Determine the (x, y) coordinate at the center of the cell enclosing the given text.  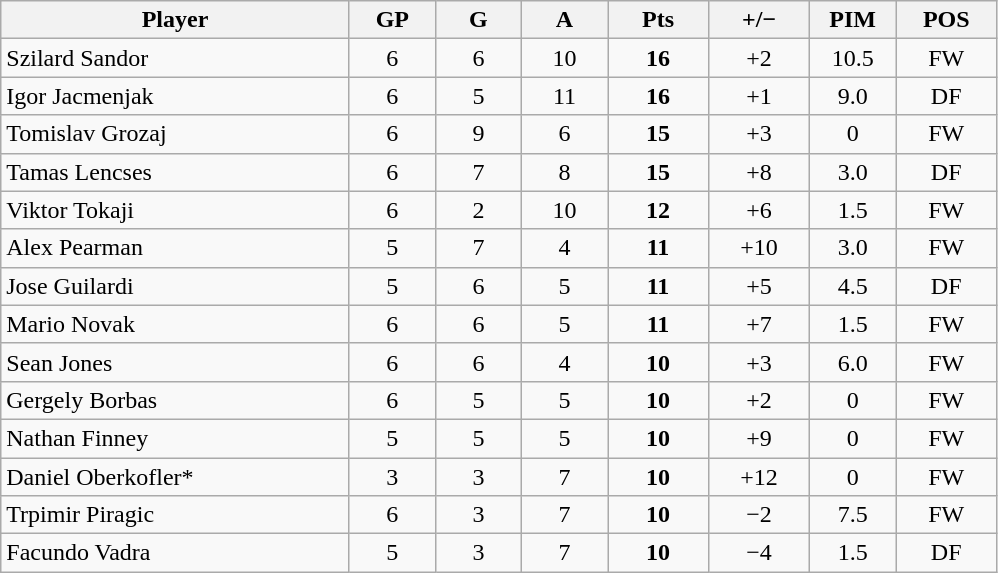
10.5 (853, 58)
Trpimir Piragic (176, 515)
2 (478, 210)
8 (564, 172)
+6 (760, 210)
Facundo Vadra (176, 553)
−4 (760, 553)
Jose Guilardi (176, 286)
Viktor Tokaji (176, 210)
9 (478, 134)
+1 (760, 96)
12 (658, 210)
Mario Novak (176, 324)
A (564, 20)
+7 (760, 324)
G (478, 20)
4.5 (853, 286)
Pts (658, 20)
+5 (760, 286)
+12 (760, 477)
GP (392, 20)
+10 (760, 248)
Player (176, 20)
+9 (760, 438)
POS (946, 20)
PIM (853, 20)
9.0 (853, 96)
Sean Jones (176, 362)
Tamas Lencses (176, 172)
7.5 (853, 515)
Tomislav Grozaj (176, 134)
−2 (760, 515)
Nathan Finney (176, 438)
+/− (760, 20)
Igor Jacmenjak (176, 96)
Szilard Sandor (176, 58)
6.0 (853, 362)
+8 (760, 172)
Daniel Oberkofler* (176, 477)
Alex Pearman (176, 248)
Gergely Borbas (176, 400)
